Capture the cell that displays the provided text and extract its (x, y) central coordinate. 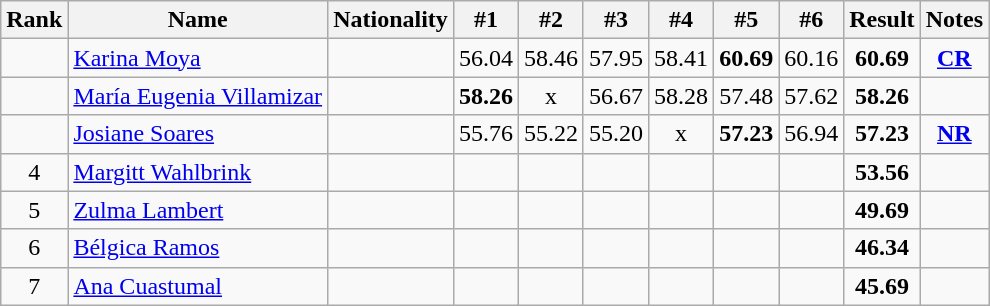
58.28 (682, 96)
53.56 (882, 172)
55.20 (616, 134)
Rank (34, 20)
Name (198, 20)
57.48 (746, 96)
6 (34, 248)
NR (954, 134)
Bélgica Ramos (198, 248)
#1 (486, 20)
55.76 (486, 134)
Zulma Lambert (198, 210)
Nationality (391, 20)
56.04 (486, 58)
56.67 (616, 96)
Ana Cuastumal (198, 286)
#2 (550, 20)
María Eugenia Villamizar (198, 96)
49.69 (882, 210)
4 (34, 172)
Notes (954, 20)
CR (954, 58)
Margitt Wahlbrink (198, 172)
Karina Moya (198, 58)
55.22 (550, 134)
#4 (682, 20)
57.95 (616, 58)
Result (882, 20)
58.41 (682, 58)
#6 (812, 20)
#5 (746, 20)
Josiane Soares (198, 134)
45.69 (882, 286)
60.16 (812, 58)
#3 (616, 20)
46.34 (882, 248)
56.94 (812, 134)
5 (34, 210)
7 (34, 286)
57.62 (812, 96)
58.46 (550, 58)
